From the cell containing the given text, extract its center point as (X, Y) coordinate. 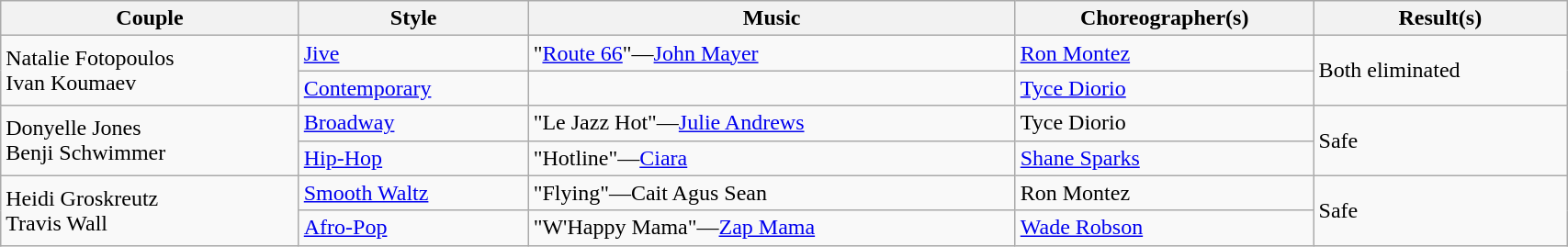
"Flying"—Cait Agus Sean (772, 193)
Result(s) (1440, 18)
Contemporary (413, 88)
"Hotline"—Ciara (772, 158)
Jive (413, 53)
Donyelle Jones Benji Schwimmer (150, 140)
Broadway (413, 123)
Music (772, 18)
Heidi Groskreutz Travis Wall (150, 210)
Choreographer(s) (1165, 18)
"W'Happy Mama"—Zap Mama (772, 228)
"Le Jazz Hot"—Julie Andrews (772, 123)
Shane Sparks (1165, 158)
Hip-Hop (413, 158)
Couple (150, 18)
Wade Robson (1165, 228)
Style (413, 18)
Afro-Pop (413, 228)
"Route 66"—John Mayer (772, 53)
Natalie Fotopoulos Ivan Koumaev (150, 71)
Both eliminated (1440, 71)
Smooth Waltz (413, 193)
